Locate the cell with the specified text and output its [x, y] center coordinate. 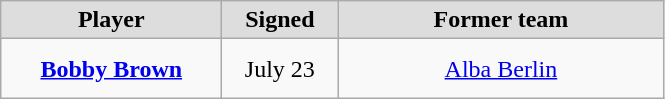
Alba Berlin [501, 69]
Signed [280, 20]
Player [112, 20]
Former team [501, 20]
July 23 [280, 69]
Bobby Brown [112, 69]
